From the cell containing the given text, extract its center point as (x, y) coordinate. 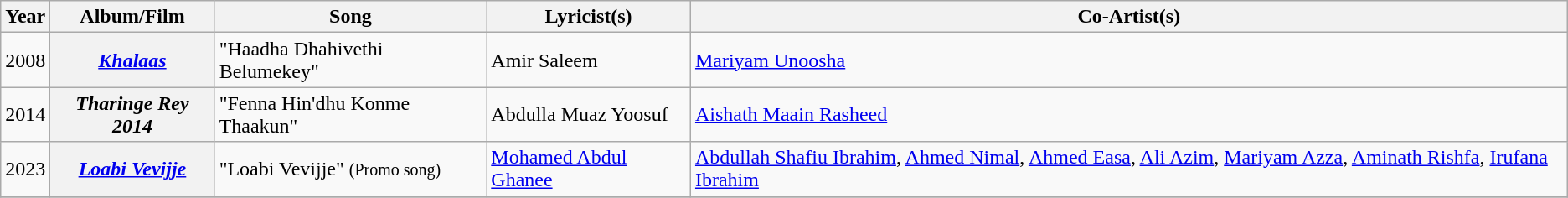
2023 (25, 169)
2008 (25, 60)
"Fenna Hin'dhu Konme Thaakun" (350, 114)
Mohamed Abdul Ghanee (589, 169)
Album/Film (132, 17)
Mariyam Unoosha (1129, 60)
Khalaas (132, 60)
Tharinge Rey 2014 (132, 114)
"Loabi Vevijje" (Promo song) (350, 169)
"Haadha Dhahivethi Belumekey" (350, 60)
Song (350, 17)
Lyricist(s) (589, 17)
Amir Saleem (589, 60)
Loabi Vevijje (132, 169)
Aishath Maain Rasheed (1129, 114)
Abdulla Muaz Yoosuf (589, 114)
Abdullah Shafiu Ibrahim, Ahmed Nimal, Ahmed Easa, Ali Azim, Mariyam Azza, Aminath Rishfa, Irufana Ibrahim (1129, 169)
Year (25, 17)
Co-Artist(s) (1129, 17)
2014 (25, 114)
